From the cell containing the given text, extract its center point as (x, y) coordinate. 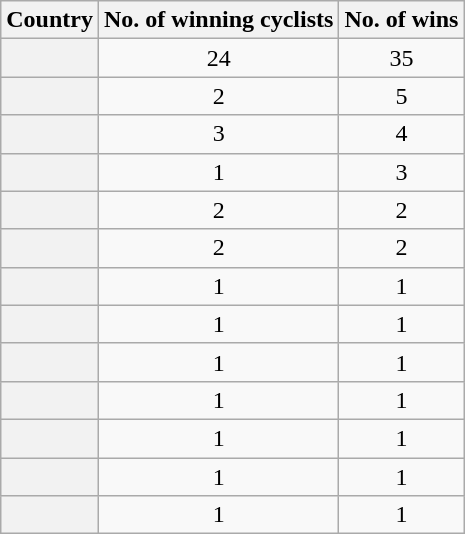
24 (218, 58)
4 (402, 134)
No. of wins (402, 20)
5 (402, 96)
35 (402, 58)
Country (50, 20)
No. of winning cyclists (218, 20)
